For the text-containing cell, return its midpoint in [X, Y] coordinate format. 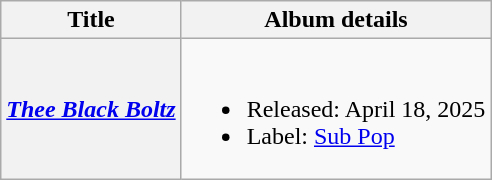
Thee Black Boltz [91, 109]
Title [91, 20]
Released: April 18, 2025Label: Sub Pop [336, 109]
Album details [336, 20]
